Provide the [x, y] coordinate of the cell's center where the given text is located.  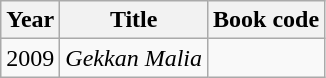
Year [30, 20]
Book code [266, 20]
2009 [30, 58]
Title [134, 20]
Gekkan Malia [134, 58]
